Pinpoint the cell where the given text exists, returning its [X, Y] midpoint coordinate. 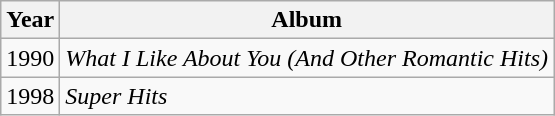
Super Hits [307, 96]
Album [307, 20]
1990 [30, 58]
1998 [30, 96]
What I Like About You (And Other Romantic Hits) [307, 58]
Year [30, 20]
